Return (x, y) of the center of cell containing provided text 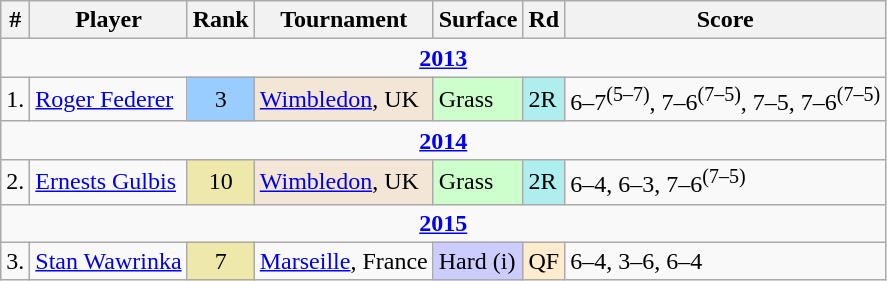
Marseille, France (344, 261)
3. (16, 261)
Ernests Gulbis (108, 182)
Rank (220, 20)
6–7(5–7), 7–6(7–5), 7–5, 7–6(7–5) (726, 100)
10 (220, 182)
Player (108, 20)
6–4, 3–6, 6–4 (726, 261)
2014 (444, 140)
Stan Wawrinka (108, 261)
QF (544, 261)
7 (220, 261)
2013 (444, 58)
6–4, 6–3, 7–6(7–5) (726, 182)
Rd (544, 20)
Surface (478, 20)
2015 (444, 223)
Tournament (344, 20)
Score (726, 20)
Hard (i) (478, 261)
2. (16, 182)
# (16, 20)
1. (16, 100)
Roger Federer (108, 100)
3 (220, 100)
